Determine the (x, y) coordinate at the center of the cell enclosing the given text.  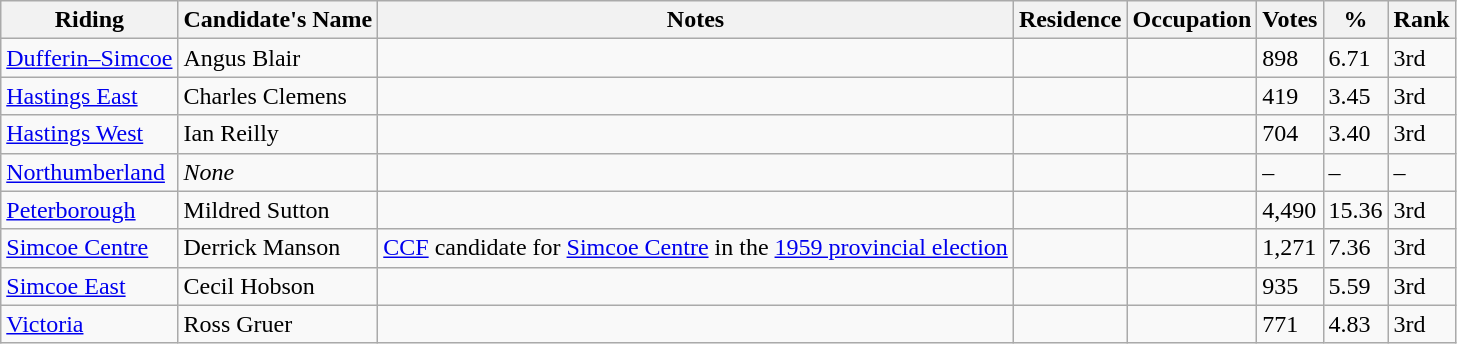
Derrick Manson (278, 248)
935 (1290, 286)
Victoria (90, 324)
Votes (1290, 20)
Charles Clemens (278, 96)
Simcoe East (90, 286)
4.83 (1356, 324)
898 (1290, 58)
1,271 (1290, 248)
Northumberland (90, 172)
Cecil Hobson (278, 286)
% (1356, 20)
Notes (696, 20)
CCF candidate for Simcoe Centre in the 1959 provincial election (696, 248)
Hastings West (90, 134)
Ian Reilly (278, 134)
Ross Gruer (278, 324)
Residence (1070, 20)
Angus Blair (278, 58)
7.36 (1356, 248)
Rank (1422, 20)
Dufferin–Simcoe (90, 58)
3.40 (1356, 134)
Riding (90, 20)
Candidate's Name (278, 20)
Simcoe Centre (90, 248)
419 (1290, 96)
4,490 (1290, 210)
5.59 (1356, 286)
771 (1290, 324)
None (278, 172)
704 (1290, 134)
Peterborough (90, 210)
Hastings East (90, 96)
3.45 (1356, 96)
6.71 (1356, 58)
Occupation (1192, 20)
15.36 (1356, 210)
Mildred Sutton (278, 210)
